Scan for the cell matching the given text and deliver its [x, y] coordinate at center. 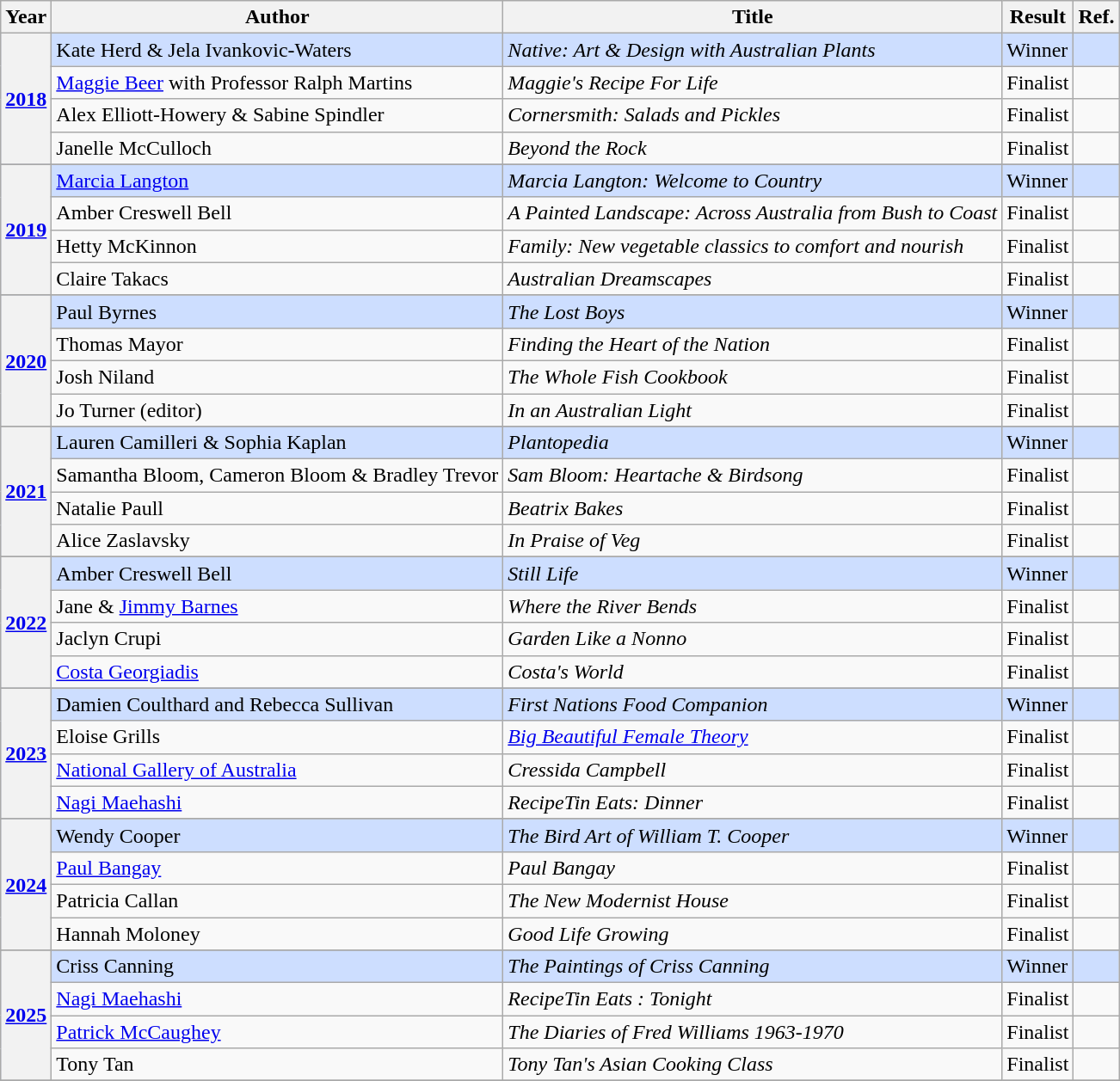
Jane & Jimmy Barnes [277, 606]
First Nations Food Companion [753, 704]
Cressida Campbell [753, 770]
2023 [26, 753]
Ref. [1096, 17]
The Lost Boys [753, 311]
The New Modernist House [753, 900]
RecipeTin Eats : Tonight [753, 999]
Title [753, 17]
Lauren Camilleri & Sophia Kaplan [277, 443]
Finding the Heart of the Nation [753, 344]
2021 [26, 492]
Good Life Growing [753, 933]
Janelle McCulloch [277, 148]
The Paintings of Criss Canning [753, 967]
Josh Niland [277, 377]
Hannah Moloney [277, 933]
Claire Takacs [277, 279]
Hetty McKinnon [277, 246]
Alex Elliott-Howery & Sabine Spindler [277, 115]
2019 [26, 230]
In an Australian Light [753, 410]
Damien Coulthard and Rebecca Sullivan [277, 704]
Kate Herd & Jela Ivankovic-Waters [277, 50]
Marcia Langton: Welcome to Country [753, 181]
Costa's World [753, 672]
Costa Georgiadis [277, 672]
Still Life [753, 574]
Result [1037, 17]
Plantopedia [753, 443]
Sam Bloom: Heartache & Birdsong [753, 476]
Garden Like a Nonno [753, 639]
2025 [26, 1016]
The Whole Fish Cookbook [753, 377]
Alice Zaslavsky [277, 541]
Natalie Paull [277, 508]
Cornersmith: Salads and Pickles [753, 115]
Patricia Callan [277, 900]
Year [26, 17]
Australian Dreamscapes [753, 279]
Criss Canning [277, 967]
2024 [26, 884]
The Bird Art of William T. Cooper [753, 835]
Eloise Grills [277, 737]
Beatrix Bakes [753, 508]
Big Beautiful Female Theory [753, 737]
Samantha Bloom, Cameron Bloom & Bradley Trevor [277, 476]
National Gallery of Australia [277, 770]
In Praise of Veg [753, 541]
Maggie Beer with Professor Ralph Martins [277, 83]
A Painted Landscape: Across Australia from Bush to Coast [753, 213]
Tony Tan [277, 1065]
Family: New vegetable classics to comfort and nourish [753, 246]
2020 [26, 360]
Jo Turner (editor) [277, 410]
Beyond the Rock [753, 148]
Jaclyn Crupi [277, 639]
RecipeTin Eats: Dinner [753, 802]
2018 [26, 99]
Native: Art & Design with Australian Plants [753, 50]
Maggie's Recipe For Life [753, 83]
Patrick McCaughey [277, 1032]
Where the River Bends [753, 606]
Marcia Langton [277, 181]
Tony Tan's Asian Cooking Class [753, 1065]
Thomas Mayor [277, 344]
2022 [26, 623]
The Diaries of Fred Williams 1963-1970 [753, 1032]
Paul Byrnes [277, 311]
Author [277, 17]
Wendy Cooper [277, 835]
